Scan for the cell matching the given text and deliver its [x, y] coordinate at center. 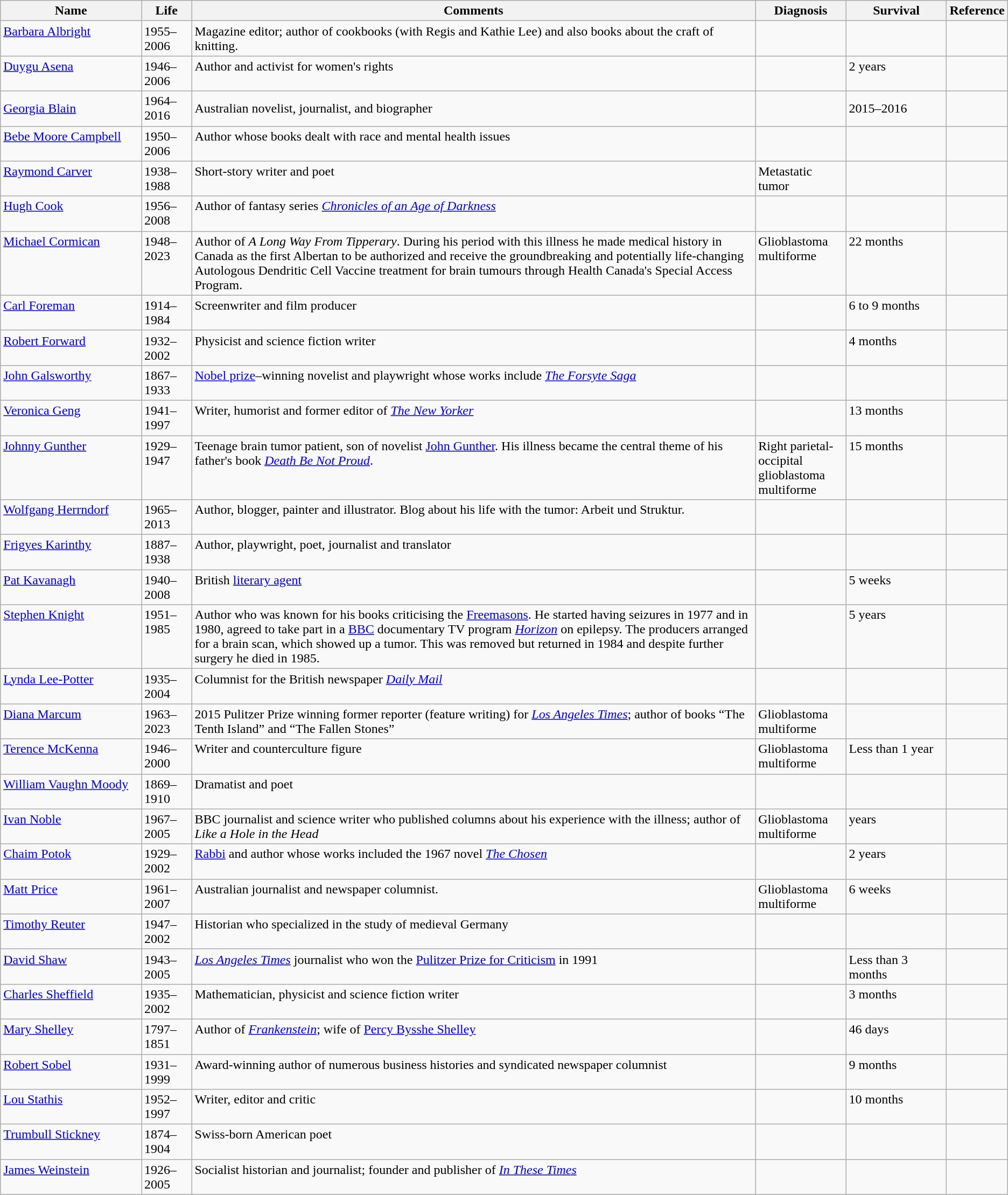
1965–2013 [166, 517]
Wolfgang Herrndorf [71, 517]
1948–2023 [166, 263]
Dramatist and poet [474, 792]
4 months [896, 348]
Veronica Geng [71, 418]
Trumbull Stickney [71, 1142]
1926–2005 [166, 1177]
Historian who specialized in the study of medieval Germany [474, 932]
1955–2006 [166, 39]
Swiss-born American poet [474, 1142]
1961–2007 [166, 896]
1951–1985 [166, 637]
1950–2006 [166, 143]
1946–2000 [166, 756]
Diagnosis [801, 11]
Screenwriter and film producer [474, 312]
1797–1851 [166, 1036]
1929–1947 [166, 467]
10 months [896, 1107]
Johnny Gunther [71, 467]
Metastatic tumor [801, 179]
1940–2008 [166, 587]
46 days [896, 1036]
5 years [896, 637]
2015–2016 [896, 109]
1935–2004 [166, 686]
Magazine editor; author of cookbooks (with Regis and Kathie Lee) and also books about the craft of knitting. [474, 39]
David Shaw [71, 966]
6 weeks [896, 896]
Matt Price [71, 896]
1946–2006 [166, 73]
Survival [896, 11]
Columnist for the British newspaper Daily Mail [474, 686]
Diana Marcum [71, 722]
Bebe Moore Campbell [71, 143]
Australian novelist, journalist, and biographer [474, 109]
Los Angeles Times journalist who won the Pulitzer Prize for Criticism in 1991 [474, 966]
1941–1997 [166, 418]
Life [166, 11]
Robert Sobel [71, 1072]
British literary agent [474, 587]
1929–2002 [166, 862]
Robert Forward [71, 348]
Less than 1 year [896, 756]
Author, blogger, painter and illustrator. Blog about his life with the tumor: Arbeit und Struktur. [474, 517]
Short-story writer and poet [474, 179]
Writer, editor and critic [474, 1107]
5 weeks [896, 587]
Physicist and science fiction writer [474, 348]
1963–2023 [166, 722]
Teenage brain tumor patient, son of novelist John Gunther. His illness became the central theme of his father's book Death Be Not Proud. [474, 467]
Comments [474, 11]
1932–2002 [166, 348]
BBC journalist and science writer who published columns about his experience with the illness; author of Like a Hole in the Head [474, 826]
6 to 9 months [896, 312]
years [896, 826]
James Weinstein [71, 1177]
Australian journalist and newspaper columnist. [474, 896]
Raymond Carver [71, 179]
Charles Sheffield [71, 1002]
Author of fantasy series Chronicles of an Age of Darkness [474, 213]
William Vaughn Moody [71, 792]
1874–1904 [166, 1142]
1867–1933 [166, 382]
1938–1988 [166, 179]
Writer and counterculture figure [474, 756]
Author, playwright, poet, journalist and translator [474, 553]
Barbara Albright [71, 39]
Mary Shelley [71, 1036]
Less than 3 months [896, 966]
John Galsworthy [71, 382]
Duygu Asena [71, 73]
Hugh Cook [71, 213]
Name [71, 11]
Socialist historian and journalist; founder and publisher of In These Times [474, 1177]
Award-winning author of numerous business histories and syndicated newspaper columnist [474, 1072]
1956–2008 [166, 213]
1914–1984 [166, 312]
1935–2002 [166, 1002]
15 months [896, 467]
Nobel prize–winning novelist and playwright whose works include The Forsyte Saga [474, 382]
1967–2005 [166, 826]
Right parietal-occipital glioblastoma multiforme [801, 467]
1887–1938 [166, 553]
Mathematician, physicist and science fiction writer [474, 1002]
22 months [896, 263]
Rabbi and author whose works included the 1967 novel The Chosen [474, 862]
Stephen Knight [71, 637]
Lynda Lee-Potter [71, 686]
Writer, humorist and former editor of The New Yorker [474, 418]
1947–2002 [166, 932]
Frigyes Karinthy [71, 553]
3 months [896, 1002]
1931–1999 [166, 1072]
2015 Pulitzer Prize winning former reporter (feature writing) for Los Angeles Times; author of books “The Tenth Island” and “The Fallen Stones” [474, 722]
Lou Stathis [71, 1107]
Ivan Noble [71, 826]
1964–2016 [166, 109]
Georgia Blain [71, 109]
1869–1910 [166, 792]
Author of Frankenstein; wife of Percy Bysshe Shelley [474, 1036]
13 months [896, 418]
Michael Cormican [71, 263]
9 months [896, 1072]
Timothy Reuter [71, 932]
Author whose books dealt with race and mental health issues [474, 143]
Carl Foreman [71, 312]
Reference [977, 11]
Terence McKenna [71, 756]
Pat Kavanagh [71, 587]
1943–2005 [166, 966]
1952–1997 [166, 1107]
Author and activist for women's rights [474, 73]
Chaim Potok [71, 862]
